From the cell containing the given text, extract its center point as [x, y] coordinate. 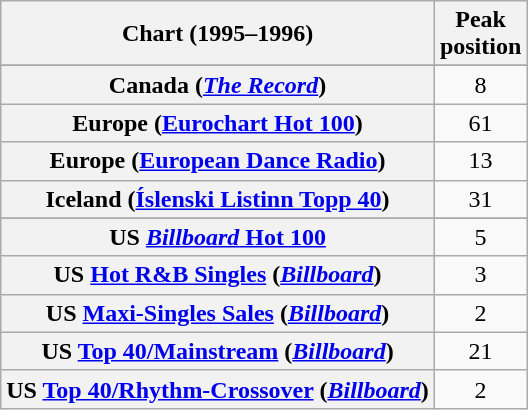
US Billboard Hot 100 [218, 237]
Europe (European Dance Radio) [218, 161]
Europe (Eurochart Hot 100) [218, 123]
Peakposition [480, 34]
3 [480, 275]
Chart (1995–1996) [218, 34]
Iceland (Íslenski Listinn Topp 40) [218, 199]
61 [480, 123]
21 [480, 351]
US Top 40/Mainstream (Billboard) [218, 351]
5 [480, 237]
US Maxi-Singles Sales (Billboard) [218, 313]
US Top 40/Rhythm-Crossover (Billboard) [218, 389]
31 [480, 199]
Canada (The Record) [218, 85]
13 [480, 161]
US Hot R&B Singles (Billboard) [218, 275]
8 [480, 85]
